Provide the (X, Y) coordinate of the cell's center where the given text is located.  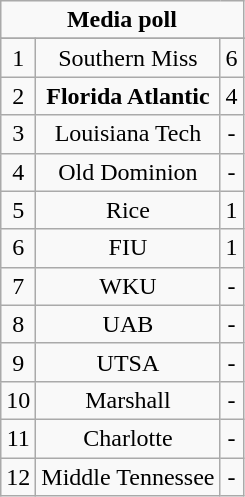
Southern Miss (128, 58)
UTSA (128, 362)
WKU (128, 286)
Rice (128, 210)
11 (18, 438)
10 (18, 400)
5 (18, 210)
Louisiana Tech (128, 134)
12 (18, 477)
Old Dominion (128, 172)
3 (18, 134)
9 (18, 362)
FIU (128, 248)
2 (18, 96)
Middle Tennessee (128, 477)
Florida Atlantic (128, 96)
Charlotte (128, 438)
Media poll (122, 20)
7 (18, 286)
8 (18, 324)
UAB (128, 324)
Marshall (128, 400)
